Output the (X, Y) coordinate of the center of the cell containing the given text.  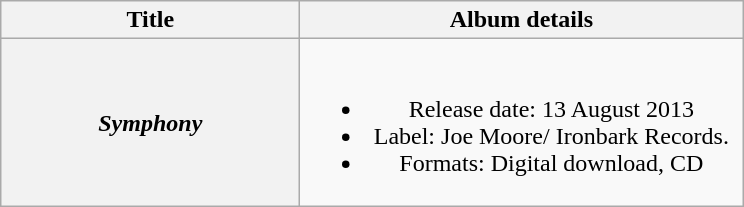
Album details (522, 20)
Release date: 13 August 2013Label: Joe Moore/ Ironbark Records.Formats: Digital download, CD (522, 122)
Title (150, 20)
Symphony (150, 122)
